Capture the cell that displays the provided text and extract its (X, Y) central coordinate. 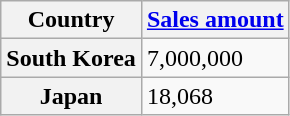
Sales amount (215, 20)
South Korea (72, 58)
7,000,000 (215, 58)
Country (72, 20)
18,068 (215, 96)
Japan (72, 96)
